Find where the given text appears and provide that cell's center as [X, Y] coordinate. 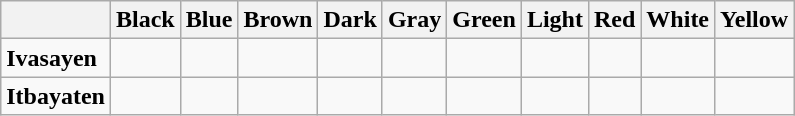
Gray [414, 20]
Black [145, 20]
Brown [278, 20]
Yellow [754, 20]
Dark [350, 20]
Light [554, 20]
Blue [209, 20]
Red [614, 20]
Green [484, 20]
Itbayaten [56, 96]
Ivasayen [56, 58]
White [678, 20]
